Provide the [x, y] coordinate of the cell's center where the given text is located.  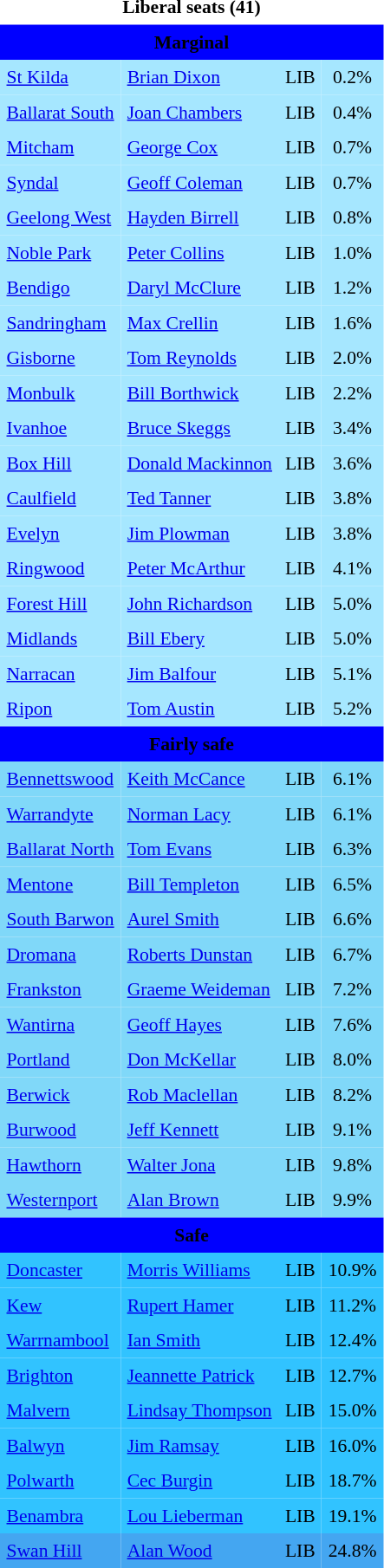
8.0% [352, 1059]
3.4% [352, 428]
Bill Templeton [199, 884]
Ted Tanner [199, 498]
Roberts Dunstan [199, 954]
Midlands [61, 638]
Mitcham [61, 147]
Jeff Kennett [199, 1130]
6.5% [352, 884]
Peter Collins [199, 252]
George Cox [199, 147]
12.7% [352, 1375]
Ringwood [61, 568]
Tom Evans [199, 849]
Geelong West [61, 217]
2.0% [352, 358]
9.9% [352, 1200]
Bill Ebery [199, 638]
6.7% [352, 954]
Brian Dixon [199, 77]
6.6% [352, 919]
Tom Reynolds [199, 358]
Peter McArthur [199, 568]
5.1% [352, 673]
Sandringham [61, 322]
Hawthorn [61, 1164]
Joan Chambers [199, 112]
Polwarth [61, 1481]
18.7% [352, 1481]
John Richardson [199, 603]
Norman Lacy [199, 813]
Aurel Smith [199, 919]
Tom Austin [199, 709]
Lou Lieberman [199, 1515]
Benambra [61, 1515]
Alan Brown [199, 1200]
St Kilda [61, 77]
Ballarat North [61, 849]
Fairly safe [192, 743]
19.1% [352, 1515]
Ivanhoe [61, 428]
Jim Balfour [199, 673]
Forest Hill [61, 603]
Westernport [61, 1200]
Ballarat South [61, 112]
6.3% [352, 849]
Lindsay Thompson [199, 1410]
Gisborne [61, 358]
Doncaster [61, 1270]
11.2% [352, 1305]
2.2% [352, 392]
Warrnambool [61, 1340]
10.9% [352, 1270]
3.6% [352, 463]
Don McKellar [199, 1059]
9.1% [352, 1130]
Keith McCance [199, 779]
9.8% [352, 1164]
Morris Williams [199, 1270]
5.2% [352, 709]
Ripon [61, 709]
Ian Smith [199, 1340]
Brighton [61, 1375]
Malvern [61, 1410]
Safe [192, 1234]
Bruce Skeggs [199, 428]
1.2% [352, 288]
Walter Jona [199, 1164]
8.2% [352, 1094]
Mentone [61, 884]
0.4% [352, 112]
Hayden Birrell [199, 217]
Caulfield [61, 498]
Rupert Hamer [199, 1305]
Monbulk [61, 392]
Donald Mackinnon [199, 463]
Graeme Weideman [199, 989]
16.0% [352, 1445]
Box Hill [61, 463]
Cec Burgin [199, 1481]
Narracan [61, 673]
Kew [61, 1305]
Bennettswood [61, 779]
7.2% [352, 989]
Burwood [61, 1130]
Max Crellin [199, 322]
1.6% [352, 322]
Berwick [61, 1094]
Alan Wood [199, 1551]
Bill Borthwick [199, 392]
South Barwon [61, 919]
24.8% [352, 1551]
Jeannette Patrick [199, 1375]
Dromana [61, 954]
Noble Park [61, 252]
Wantirna [61, 1024]
Jim Plowman [199, 533]
Portland [61, 1059]
Evelyn [61, 533]
Geoff Hayes [199, 1024]
Marginal [192, 42]
12.4% [352, 1340]
Jim Ramsay [199, 1445]
1.0% [352, 252]
7.6% [352, 1024]
0.2% [352, 77]
15.0% [352, 1410]
0.8% [352, 217]
Warrandyte [61, 813]
Balwyn [61, 1445]
Rob Maclellan [199, 1094]
Swan Hill [61, 1551]
Syndal [61, 182]
Frankston [61, 989]
Bendigo [61, 288]
Daryl McClure [199, 288]
4.1% [352, 568]
Geoff Coleman [199, 182]
